Provide the (X, Y) coordinate of the cell's center where the given text is located.  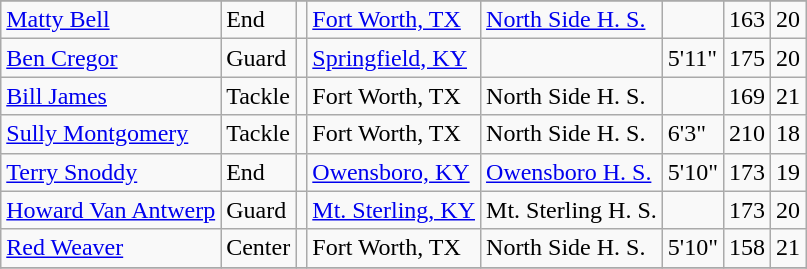
Ben Cregor (111, 58)
Terry Snoddy (111, 172)
Center (258, 248)
175 (746, 58)
Springfield, KY (394, 58)
6'3" (692, 134)
Red Weaver (111, 248)
158 (746, 248)
Owensboro, KY (394, 172)
Mt. Sterling H. S. (572, 210)
19 (788, 172)
Matty Bell (111, 20)
169 (746, 96)
5'11" (692, 58)
18 (788, 134)
Howard Van Antwerp (111, 210)
163 (746, 20)
Mt. Sterling, KY (394, 210)
Sully Montgomery (111, 134)
Owensboro H. S. (572, 172)
210 (746, 134)
Bill James (111, 96)
